Return the (X, Y) coordinate for the center point of the cell that contains the specified text.  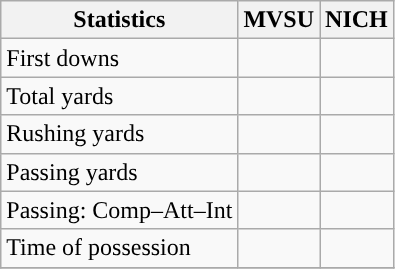
Passing: Comp–Att–Int (120, 210)
First downs (120, 58)
Total yards (120, 96)
Passing yards (120, 172)
MVSU (279, 20)
Time of possession (120, 248)
NICH (357, 20)
Statistics (120, 20)
Rushing yards (120, 134)
